Determine the (x, y) coordinate at the center of the cell enclosing the given text.  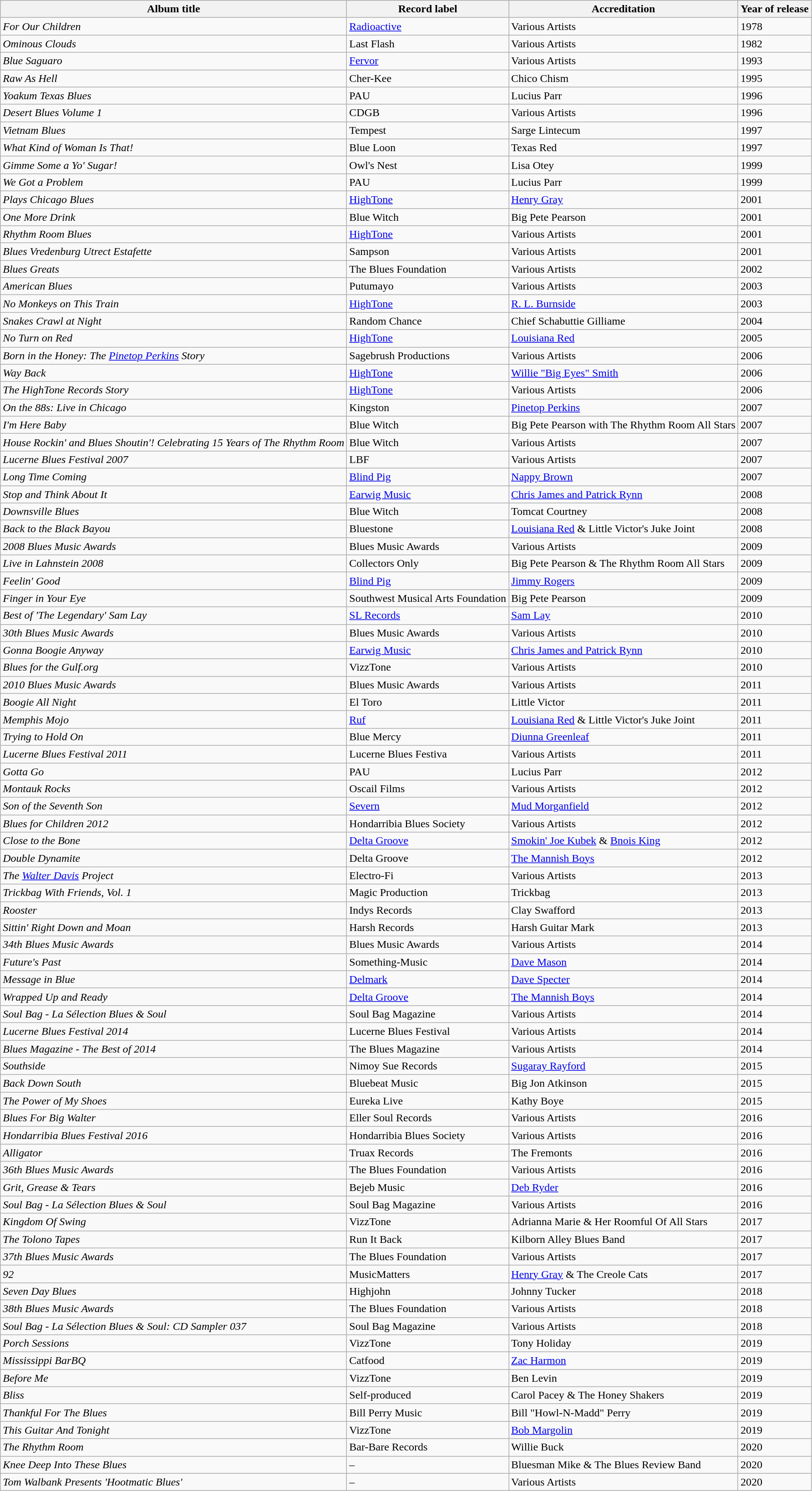
Future's Past (174, 962)
The Power of My Shoes (174, 1101)
34th Blues Music Awards (174, 945)
Kilborn Alley Blues Band (624, 1239)
No Turn on Red (174, 338)
1993 (775, 61)
1982 (775, 44)
Ben Levin (624, 1378)
Yoakum Texas Blues (174, 96)
Southside (174, 1066)
Bill "Howl-N-Madd" Perry (624, 1413)
38th Blues Music Awards (174, 1308)
Pinetop Perkins (624, 407)
On the 88s: Live in Chicago (174, 407)
Blues for the Gulf.org (174, 667)
Accreditation (624, 9)
Last Flash (428, 44)
The HighTone Records Story (174, 390)
Eureka Live (428, 1101)
Alligator (174, 1153)
Live in Lahnstein 2008 (174, 564)
Album title (174, 9)
Dave Mason (624, 962)
Eller Soul Records (428, 1118)
Year of release (775, 9)
Highjohn (428, 1291)
Tomcat Courtney (624, 512)
Trying to Hold On (174, 737)
Lucerne Blues Festival 2007 (174, 459)
Son of the Seventh Son (174, 806)
Soul Bag - La Sélection Blues & Soul: CD Sampler 037 (174, 1326)
Tempest (428, 130)
Louisiana Red (624, 338)
Message in Blue (174, 979)
36th Blues Music Awards (174, 1170)
Sagebrush Productions (428, 356)
Raw As Hell (174, 78)
Zac Harmon (624, 1361)
Nappy Brown (624, 477)
Bluestone (428, 529)
Gonna Boogie Anyway (174, 650)
Feelin' Good (174, 581)
30th Blues Music Awards (174, 633)
Back to the Black Bayou (174, 529)
SL Records (428, 616)
The Fremonts (624, 1153)
1995 (775, 78)
Seven Day Blues (174, 1291)
Putumayo (428, 286)
American Blues (174, 286)
Blue Saguaro (174, 61)
LBF (428, 459)
Lisa Otey (624, 165)
Fervor (428, 61)
Blues For Big Walter (174, 1118)
Bill Perry Music (428, 1413)
Nimoy Sue Records (428, 1066)
Lucerne Blues Festival (428, 1031)
We Got a Problem (174, 182)
Diunna Greenleaf (624, 737)
CDGB (428, 113)
Willie Buck (624, 1447)
Kathy Boye (624, 1101)
Gotta Go (174, 772)
Collectors Only (428, 564)
92 (174, 1274)
Montauk Rocks (174, 789)
Big Jon Atkinson (624, 1084)
Porch Sessions (174, 1343)
Stop and Think About It (174, 494)
Kingdom Of Swing (174, 1222)
Lucerne Blues Festival 2011 (174, 754)
Truax Records (428, 1153)
Bluebeat Music (428, 1084)
Grit, Grease & Tears (174, 1187)
Rooster (174, 910)
Blues Magazine - The Best of 2014 (174, 1048)
Cher-Kee (428, 78)
Knee Deep Into These Blues (174, 1465)
Bar-Bare Records (428, 1447)
Run It Back (428, 1239)
Something-Music (428, 962)
Sarge Lintecum (624, 130)
Electro-Fi (428, 875)
Little Victor (624, 702)
Ruf (428, 719)
Trickbag With Friends, Vol. 1 (174, 893)
Mississippi BarBQ (174, 1361)
Mud Morganfield (624, 806)
Born in the Honey: The Pinetop Perkins Story (174, 356)
No Monkeys on This Train (174, 304)
Henry Gray & The Creole Cats (624, 1274)
Best of 'The Legendary' Sam Lay (174, 616)
Random Chance (428, 321)
Jimmy Rogers (624, 581)
Carol Pacey & The Honey Shakers (624, 1395)
Hondarribia Blues Festival 2016 (174, 1135)
1978 (775, 26)
Blues Greats (174, 269)
Blue Mercy (428, 737)
2004 (775, 321)
Tony Holiday (624, 1343)
Lucerne Blues Festiva (428, 754)
MusicMatters (428, 1274)
One More Drink (174, 217)
Rhythm Room Blues (174, 234)
Sugaray Rayford (624, 1066)
The Blues Magazine (428, 1048)
Magic Production (428, 893)
Bob Margolin (624, 1430)
Severn (428, 806)
Bejeb Music (428, 1187)
Lucerne Blues Festival 2014 (174, 1031)
Thankful For The Blues (174, 1413)
Vietnam Blues (174, 130)
Back Down South (174, 1084)
Bliss (174, 1395)
Harsh Records (428, 927)
Dave Specter (624, 979)
Double Dynamite (174, 858)
Bluesman Mike & The Blues Review Band (624, 1465)
The Rhythm Room (174, 1447)
Tom Walbank Presents 'Hootmatic Blues' (174, 1482)
Snakes Crawl at Night (174, 321)
R. L. Burnside (624, 304)
Boogie All Night (174, 702)
Catfood (428, 1361)
Blue Loon (428, 148)
Finger in Your Eye (174, 598)
Blues Vredenburg Utrect Estafette (174, 252)
Long Time Coming (174, 477)
Self-produced (428, 1395)
Way Back (174, 373)
This Guitar And Tonight (174, 1430)
Big Pete Pearson & The Rhythm Room All Stars (624, 564)
2010 Blues Music Awards (174, 685)
Record label (428, 9)
37th Blues Music Awards (174, 1257)
Willie "Big Eyes" Smith (624, 373)
Big Pete Pearson with The Rhythm Room All Stars (624, 425)
The Tolono Tapes (174, 1239)
Delmark (428, 979)
Johnny Tucker (624, 1291)
2005 (775, 338)
Chief Schabuttie Gilliame (624, 321)
Before Me (174, 1378)
Plays Chicago Blues (174, 199)
Oscail Films (428, 789)
Adrianna Marie & Her Roomful Of All Stars (624, 1222)
2008 Blues Music Awards (174, 546)
Sittin' Right Down and Moan (174, 927)
Memphis Mojo (174, 719)
Clay Swafford (624, 910)
2002 (775, 269)
Southwest Musical Arts Foundation (428, 598)
Harsh Guitar Mark (624, 927)
Texas Red (624, 148)
Deb Ryder (624, 1187)
Radioactive (428, 26)
Indys Records (428, 910)
El Toro (428, 702)
The Walter Davis Project (174, 875)
House Rockin' and Blues Shoutin'! Celebrating 15 Years of The Rhythm Room (174, 442)
Wrapped Up and Ready (174, 997)
Gimme Some a Yo' Sugar! (174, 165)
Sam Lay (624, 616)
Owl's Nest (428, 165)
I'm Here Baby (174, 425)
Downsville Blues (174, 512)
For Our Children (174, 26)
What Kind of Woman Is That! (174, 148)
Close to the Bone (174, 841)
Smokin' Joe Kubek & Bnois King (624, 841)
Blues for Children 2012 (174, 824)
Henry Gray (624, 199)
Ominous Clouds (174, 44)
Chico Chism (624, 78)
Sampson (428, 252)
Trickbag (624, 893)
Kingston (428, 407)
Desert Blues Volume 1 (174, 113)
